For the text-containing cell, return its midpoint in (x, y) coordinate format. 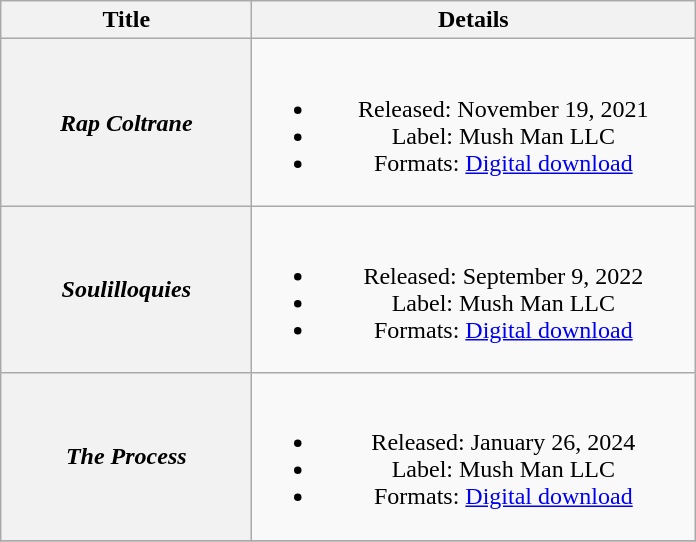
The Process (126, 456)
Details (474, 20)
Title (126, 20)
Rap Coltrane (126, 122)
Released: September 9, 2022Label: Mush Man LLCFormats: Digital download (474, 290)
Soulilloquies (126, 290)
Released: November 19, 2021Label: Mush Man LLCFormats: Digital download (474, 122)
Released: January 26, 2024Label: Mush Man LLCFormats: Digital download (474, 456)
